Provide the [x, y] coordinate of the cell's center where the given text is located.  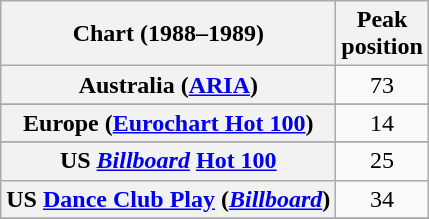
Chart (1988–1989) [168, 34]
Australia (ARIA) [168, 85]
73 [382, 85]
US Billboard Hot 100 [168, 161]
Peakposition [382, 34]
US Dance Club Play (Billboard) [168, 199]
34 [382, 199]
Europe (Eurochart Hot 100) [168, 123]
14 [382, 123]
25 [382, 161]
